Locate the cell with the specified text and output its (X, Y) center coordinate. 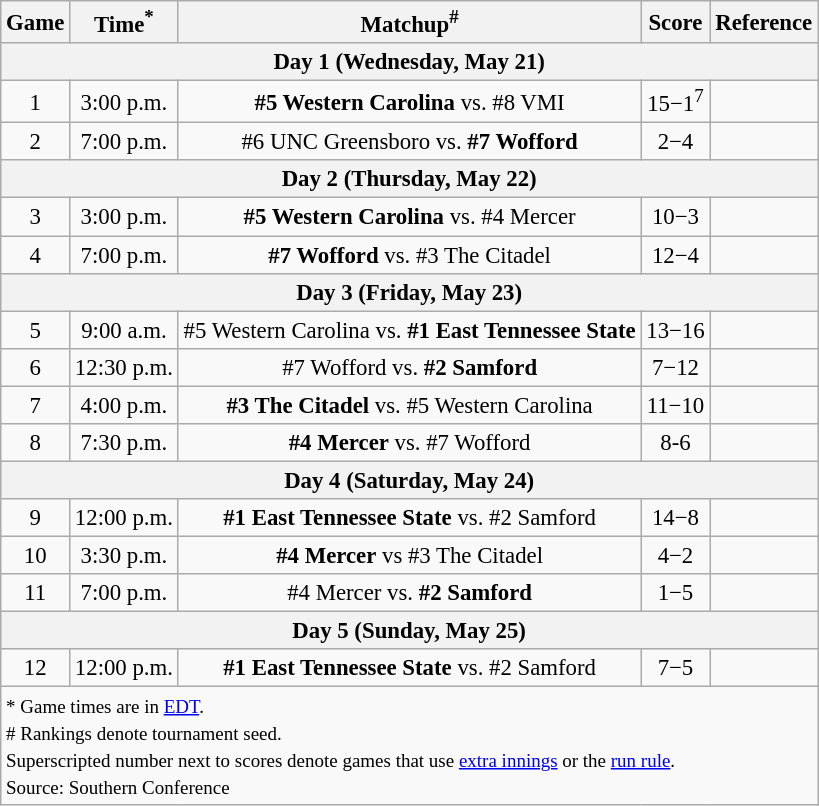
Score (676, 22)
2−4 (676, 142)
Day 4 (Saturday, May 24) (410, 480)
Day 1 (Wednesday, May 21) (410, 62)
1−5 (676, 593)
Game (36, 22)
Reference (764, 22)
4−2 (676, 555)
5 (36, 330)
#7 Wofford vs. #2 Samford (410, 367)
8-6 (676, 443)
12−4 (676, 255)
11−10 (676, 405)
6 (36, 367)
Day 2 (Thursday, May 22) (410, 179)
#7 Wofford vs. #3 The Citadel (410, 255)
8 (36, 443)
2 (36, 142)
#3 The Citadel vs. #5 Western Carolina (410, 405)
12:30 p.m. (124, 367)
#5 Western Carolina vs. #4 Mercer (410, 217)
Day 3 (Friday, May 23) (410, 292)
9:00 a.m. (124, 330)
#5 Western Carolina vs. #1 East Tennessee State (410, 330)
#4 Mercer vs #3 The Citadel (410, 555)
9 (36, 518)
4 (36, 255)
Day 5 (Sunday, May 25) (410, 631)
#5 Western Carolina vs. #8 VMI (410, 102)
7:30 p.m. (124, 443)
Time* (124, 22)
12 (36, 668)
7−5 (676, 668)
Matchup# (410, 22)
#4 Mercer vs. #7 Wofford (410, 443)
10−3 (676, 217)
#6 UNC Greensboro vs. #7 Wofford (410, 142)
14−8 (676, 518)
13−16 (676, 330)
1 (36, 102)
3:30 p.m. (124, 555)
7−12 (676, 367)
4:00 p.m. (124, 405)
10 (36, 555)
#4 Mercer vs. #2 Samford (410, 593)
7 (36, 405)
3 (36, 217)
11 (36, 593)
15−17 (676, 102)
